Scan for the cell matching the given text and deliver its (x, y) coordinate at center. 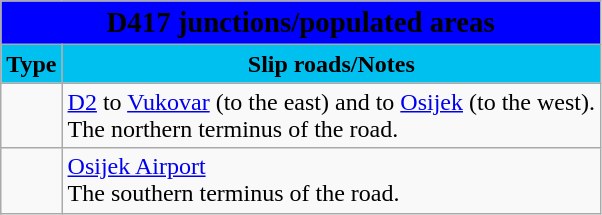
D417 junctions/populated areas (301, 23)
Osijek AirportThe southern terminus of the road. (331, 180)
Type (32, 64)
D2 to Vukovar (to the east) and to Osijek (to the west).The northern terminus of the road. (331, 116)
Slip roads/Notes (331, 64)
